Scan for the cell matching the given text and deliver its (X, Y) coordinate at center. 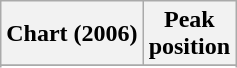
Chart (2006) (72, 34)
Peak position (189, 34)
